Find where the given text appears and provide that cell's center as (x, y) coordinate. 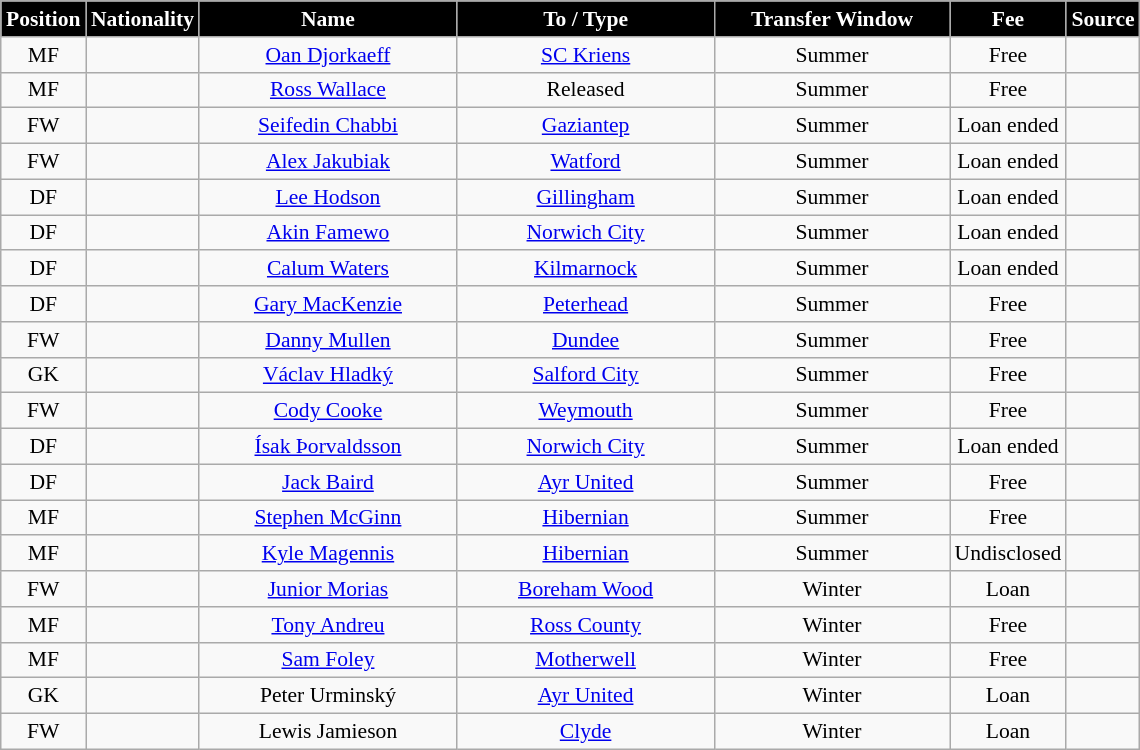
Watford (586, 162)
Cody Cooke (328, 411)
Lewis Jamieson (328, 732)
SC Kriens (586, 55)
Peterhead (586, 304)
Ross County (586, 625)
Source (1102, 19)
Position (44, 19)
Nationality (142, 19)
Transfer Window (832, 19)
Kyle Magennis (328, 554)
Calum Waters (328, 269)
Václav Hladký (328, 375)
Alex Jakubiak (328, 162)
Danny Mullen (328, 340)
Clyde (586, 732)
Motherwell (586, 660)
Undisclosed (1008, 554)
Seifedin Chabbi (328, 126)
Boreham Wood (586, 589)
To / Type (586, 19)
Released (586, 90)
Name (328, 19)
Salford City (586, 375)
Sam Foley (328, 660)
Jack Baird (328, 482)
Lee Hodson (328, 197)
Fee (1008, 19)
Gaziantep (586, 126)
Ross Wallace (328, 90)
Tony Andreu (328, 625)
Junior Morias (328, 589)
Gillingham (586, 197)
Kilmarnock (586, 269)
Akin Famewo (328, 233)
Weymouth (586, 411)
Peter Urminský (328, 696)
Gary MacKenzie (328, 304)
Oan Djorkaeff (328, 55)
Ísak Þorvaldsson (328, 447)
Dundee (586, 340)
Stephen McGinn (328, 518)
